Detect which cell encompasses the target text, then output its [X, Y] center coordinate. 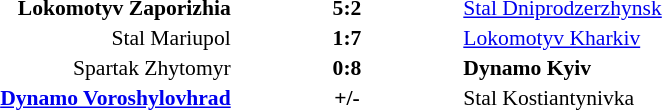
1:7 [348, 38]
0:8 [348, 68]
